Output the (x, y) coordinate of the center of the cell containing the given text.  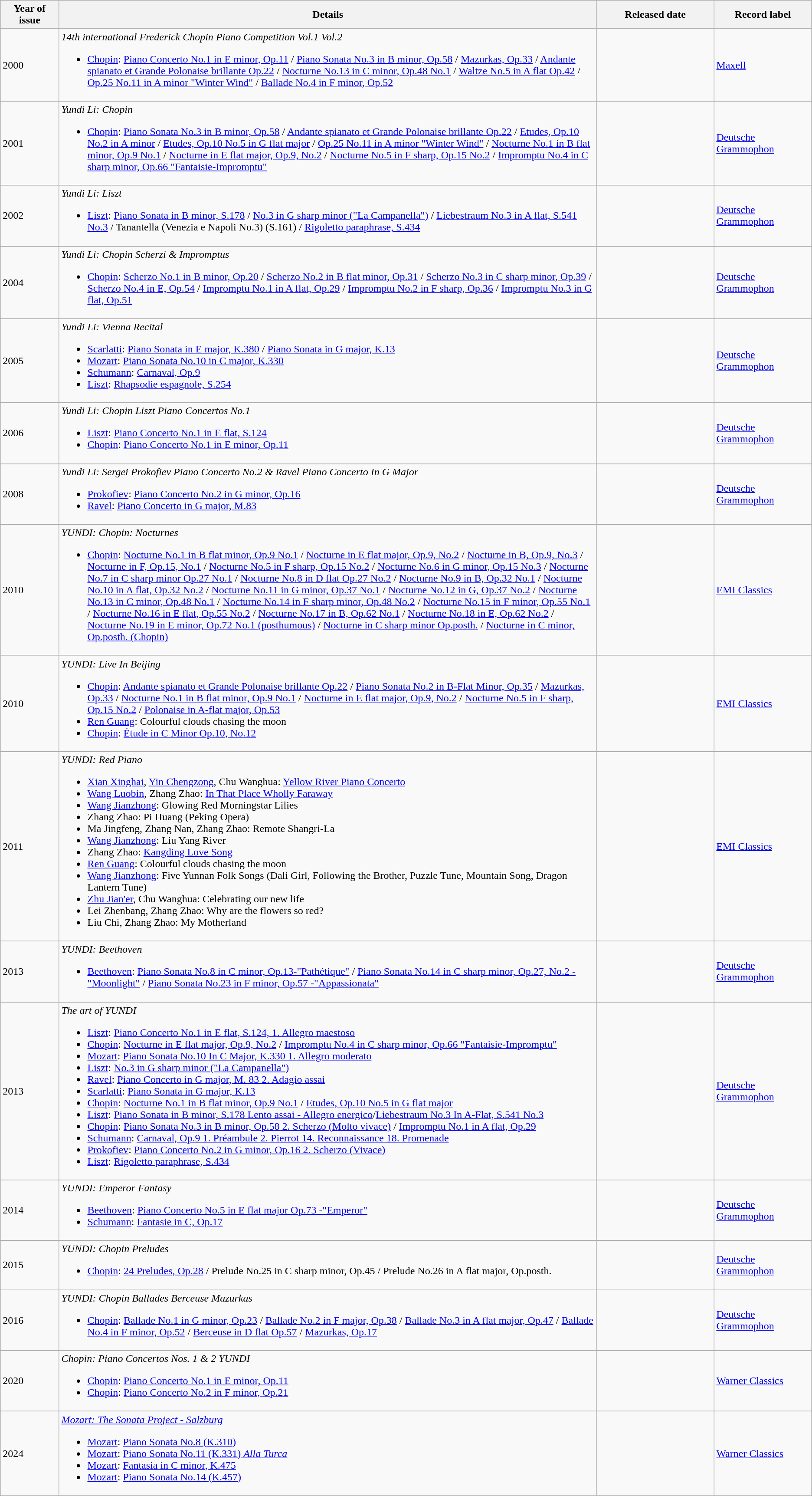
Chopin: Piano Concertos Nos. 1 & 2 YUNDIChopin: Piano Concerto No.1 in E minor, Op.11Chopin: Piano Concerto No.2 in F minor, Op.21 (328, 1381)
YUNDI: Chopin PreludesChopin: 24 Preludes, Op.28 / Prelude No.25 in C sharp minor, Op.45 / Prelude No.26 in A flat major, Op.posth. (328, 1266)
2002 (29, 216)
Released date (655, 15)
2020 (29, 1381)
2014 (29, 1210)
Maxell (763, 65)
Yundi Li: Chopin Liszt Piano Concertos No.1Liszt: Piano Concerto No.1 in E flat, S.124Chopin: Piano Concerto No.1 in E minor, Op.11 (328, 433)
2006 (29, 433)
Record label (763, 15)
2008 (29, 494)
Details (328, 15)
2016 (29, 1320)
2015 (29, 1266)
2001 (29, 143)
2004 (29, 282)
Year of issue (29, 15)
YUNDI: Emperor FantasyBeethoven: Piano Concerto No.5 in E flat major Op.73 -"Emperor"Schumann: Fantasie in C, Op.17 (328, 1210)
2000 (29, 65)
2005 (29, 361)
2024 (29, 1453)
2011 (29, 846)
